Pinpoint the cell where the given text exists, returning its (X, Y) midpoint coordinate. 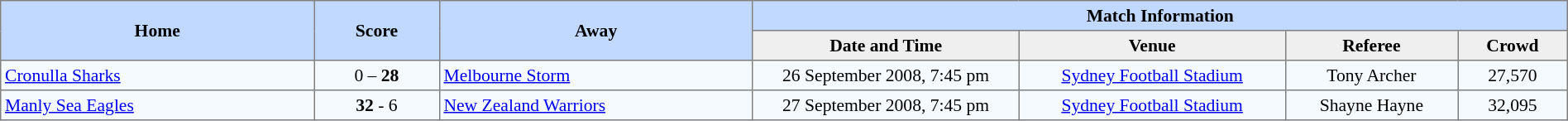
32 - 6 (377, 105)
Home (157, 31)
26 September 2008, 7:45 pm (886, 75)
Score (377, 31)
Cronulla Sharks (157, 75)
Crowd (1513, 46)
Melbourne Storm (595, 75)
Away (595, 31)
Shayne Hayne (1371, 105)
Referee (1371, 46)
New Zealand Warriors (595, 105)
27 September 2008, 7:45 pm (886, 105)
Venue (1152, 46)
0 – 28 (377, 75)
Manly Sea Eagles (157, 105)
Tony Archer (1371, 75)
32,095 (1513, 105)
Match Information (1159, 16)
27,570 (1513, 75)
Date and Time (886, 46)
